Identify which cell holds the provided text, then report its (X, Y) central coordinate. 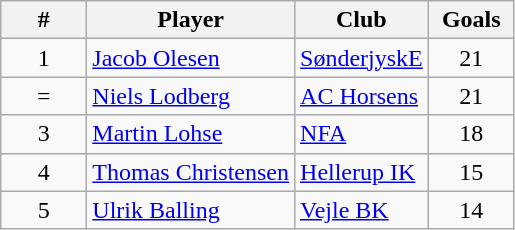
Vejle BK (362, 210)
15 (471, 172)
SønderjyskE (362, 58)
Ulrik Balling (191, 210)
Hellerup IK (362, 172)
4 (44, 172)
Martin Lohse (191, 134)
5 (44, 210)
Player (191, 20)
= (44, 96)
Club (362, 20)
Goals (471, 20)
1 (44, 58)
Niels Lodberg (191, 96)
3 (44, 134)
18 (471, 134)
Jacob Olesen (191, 58)
14 (471, 210)
NFA (362, 134)
Thomas Christensen (191, 172)
# (44, 20)
AC Horsens (362, 96)
